For the text-containing cell, return its midpoint in [X, Y] coordinate format. 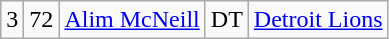
72 [42, 20]
Alim McNeill [132, 20]
3 [12, 20]
Detroit Lions [318, 20]
DT [226, 20]
